Return [x, y] of the center of cell containing provided text 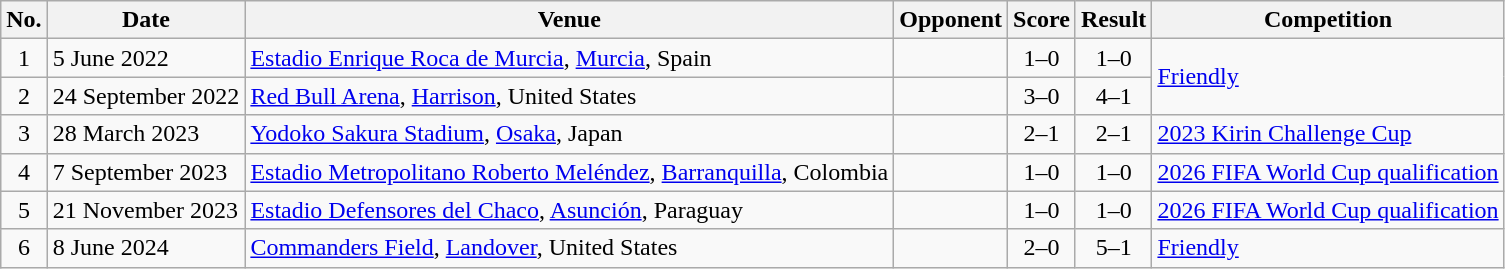
5 [24, 210]
Venue [570, 20]
Estadio Metropolitano Roberto Meléndez, Barranquilla, Colombia [570, 172]
24 September 2022 [146, 96]
1 [24, 58]
Yodoko Sakura Stadium, Osaka, Japan [570, 134]
3 [24, 134]
2–0 [1042, 248]
4–1 [1113, 96]
5–1 [1113, 248]
Red Bull Arena, Harrison, United States [570, 96]
7 September 2023 [146, 172]
4 [24, 172]
Result [1113, 20]
Estadio Enrique Roca de Murcia, Murcia, Spain [570, 58]
Commanders Field, Landover, United States [570, 248]
Score [1042, 20]
Competition [1328, 20]
28 March 2023 [146, 134]
5 June 2022 [146, 58]
3–0 [1042, 96]
Estadio Defensores del Chaco, Asunción, Paraguay [570, 210]
8 June 2024 [146, 248]
21 November 2023 [146, 210]
2023 Kirin Challenge Cup [1328, 134]
Opponent [951, 20]
6 [24, 248]
Date [146, 20]
2 [24, 96]
No. [24, 20]
